Output the [x, y] coordinate of the center of the cell containing the given text.  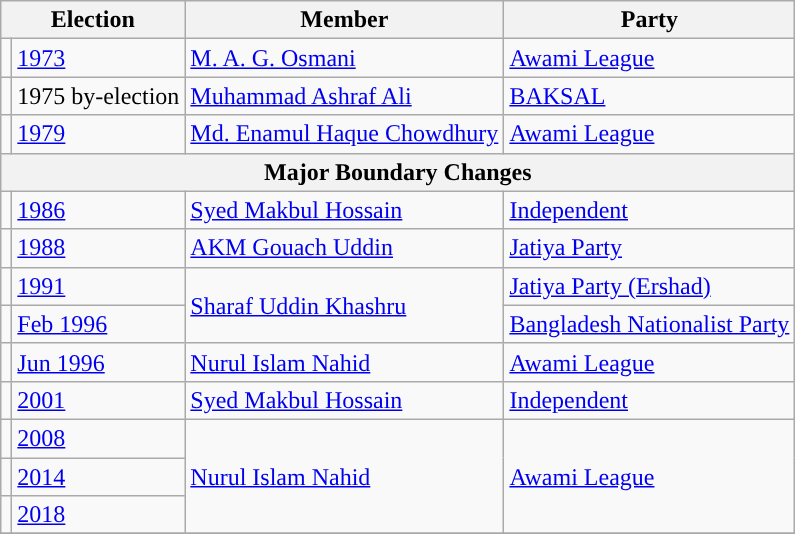
Election [93, 20]
1975 by-election [98, 96]
1991 [98, 286]
Muhammad Ashraf Ali [344, 96]
2008 [98, 438]
Jatiya Party (Ershad) [650, 286]
Party [650, 20]
Jun 1996 [98, 362]
BAKSAL [650, 96]
2014 [98, 477]
Member [344, 20]
1979 [98, 134]
M. A. G. Osmani [344, 58]
Md. Enamul Haque Chowdhury [344, 134]
Major Boundary Changes [398, 172]
2001 [98, 400]
1973 [98, 58]
Bangladesh Nationalist Party [650, 324]
Feb 1996 [98, 324]
1988 [98, 248]
Jatiya Party [650, 248]
Sharaf Uddin Khashru [344, 305]
1986 [98, 210]
2018 [98, 515]
AKM Gouach Uddin [344, 248]
